Provide the [X, Y] coordinate of the cell's center where the given text is located.  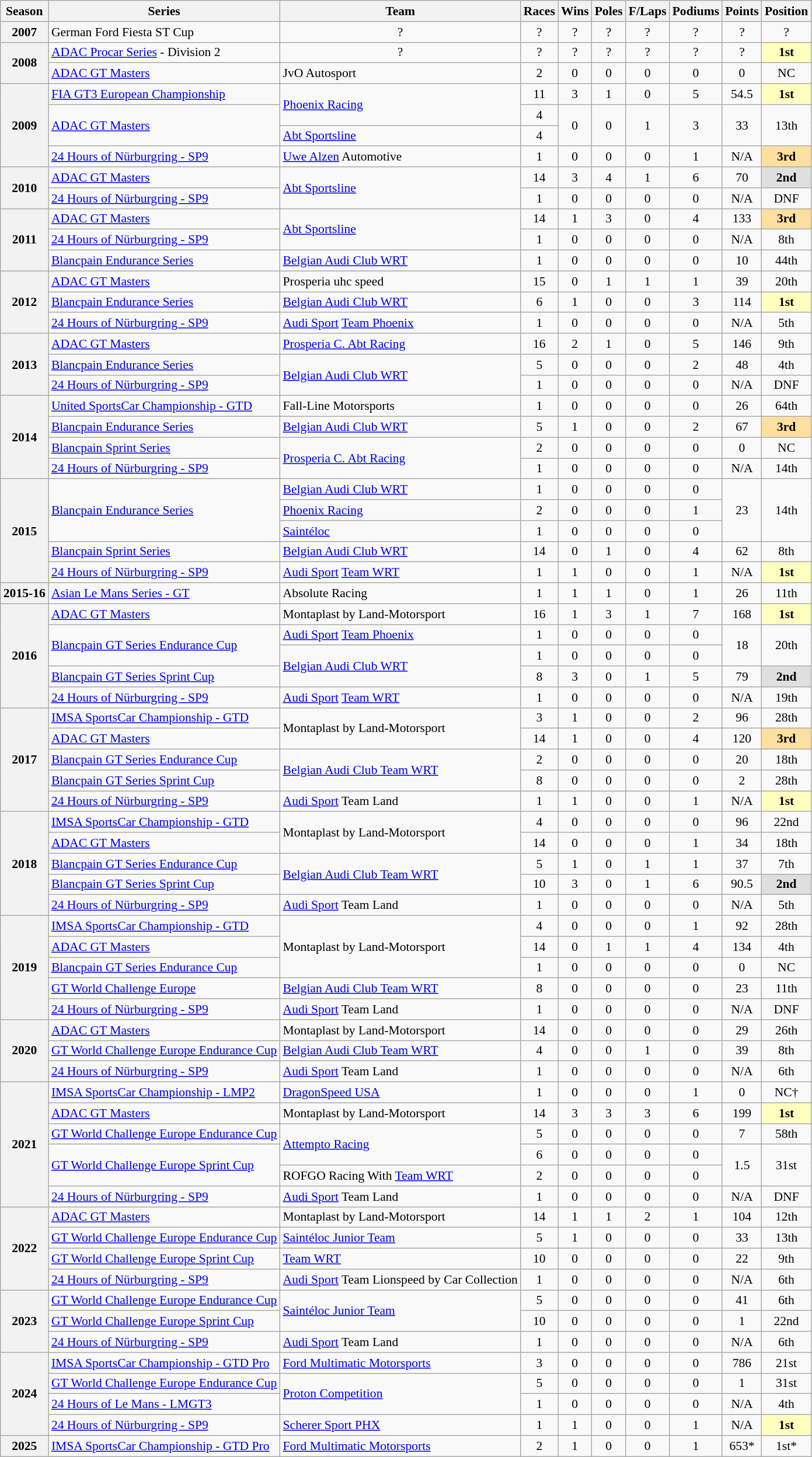
114 [742, 302]
2008 [25, 63]
2024 [25, 1394]
Podiums [696, 11]
Poles [609, 11]
Asian Le Mans Series - GT [165, 594]
64th [786, 406]
United SportsCar Championship - GTD [165, 406]
NC† [786, 1093]
92 [742, 926]
62 [742, 552]
2016 [25, 656]
IMSA SportsCar Championship - LMP2 [165, 1093]
Fall-Line Motorsports [400, 406]
29 [742, 1030]
2017 [25, 759]
786 [742, 1363]
2009 [25, 126]
21st [786, 1363]
Position [786, 11]
Points [742, 11]
653* [742, 1446]
Audi Sport Team Lionspeed by Car Collection [400, 1280]
104 [742, 1217]
1st* [786, 1446]
90.5 [742, 884]
7th [786, 864]
JvO Autosport [400, 74]
Team WRT [400, 1259]
Absolute Racing [400, 594]
Proton Competition [400, 1394]
67 [742, 427]
Scherer Sport PHX [400, 1425]
1.5 [742, 1165]
Season [25, 11]
134 [742, 947]
ADAC Procar Series - Division 2 [165, 53]
Attempto Racing [400, 1144]
24 Hours of Le Mans - LMGT3 [165, 1404]
79 [742, 677]
German Ford Fiesta ST Cup [165, 32]
Team [400, 11]
Series [165, 11]
34 [742, 843]
12th [786, 1217]
18 [742, 646]
2020 [25, 1051]
19th [786, 698]
2018 [25, 864]
Uwe Alzen Automotive [400, 157]
Wins [575, 11]
Prosperia uhc speed [400, 281]
22 [742, 1259]
2011 [25, 239]
Saintéloc [400, 531]
48 [742, 365]
26th [786, 1030]
Races [539, 11]
2013 [25, 364]
2015 [25, 531]
2012 [25, 302]
11 [539, 95]
70 [742, 177]
37 [742, 864]
133 [742, 219]
199 [742, 1113]
2022 [25, 1248]
44th [786, 261]
2019 [25, 968]
58th [786, 1134]
GT World Challenge Europe [165, 989]
2007 [25, 32]
2021 [25, 1145]
2010 [25, 188]
F/Laps [648, 11]
41 [742, 1301]
DragonSpeed USA [400, 1093]
2023 [25, 1322]
2025 [25, 1446]
146 [742, 344]
FIA GT3 European Championship [165, 95]
20 [742, 760]
ROFGO Racing With Team WRT [400, 1176]
2015-16 [25, 594]
2014 [25, 437]
54.5 [742, 95]
120 [742, 739]
168 [742, 614]
15 [539, 281]
